Detect which cell encompasses the target text, then output its (X, Y) center coordinate. 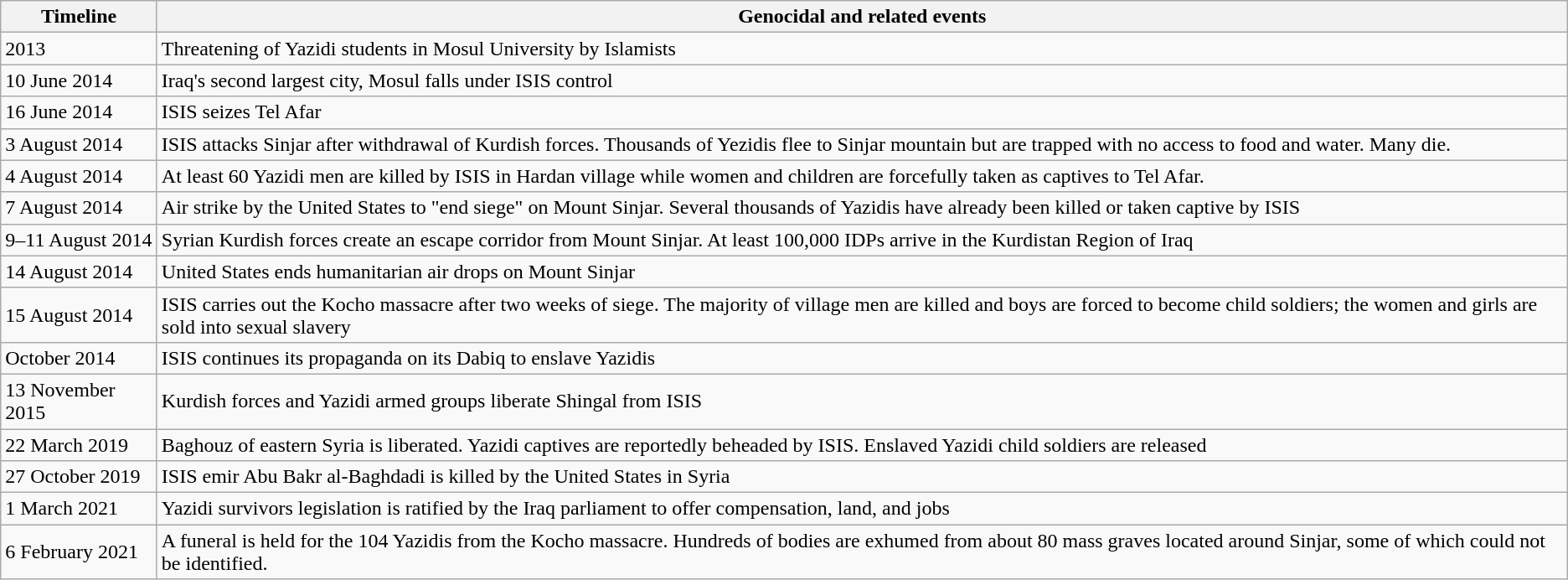
9–11 August 2014 (79, 240)
Air strike by the United States to "end siege" on Mount Sinjar. Several thousands of Yazidis have already been killed or taken captive by ISIS (862, 208)
10 June 2014 (79, 80)
ISIS continues its propaganda on its Dabiq to enslave Yazidis (862, 358)
15 August 2014 (79, 315)
Timeline (79, 17)
16 June 2014 (79, 112)
At least 60 Yazidi men are killed by ISIS in Hardan village while women and children are forcefully taken as captives to Tel Afar. (862, 176)
6 February 2021 (79, 552)
2013 (79, 49)
Iraq's second largest city, Mosul falls under ISIS control (862, 80)
22 March 2019 (79, 445)
ISIS emir Abu Bakr al-Baghdadi is killed by the United States in Syria (862, 477)
4 August 2014 (79, 176)
October 2014 (79, 358)
Kurdish forces and Yazidi armed groups liberate Shingal from ISIS (862, 401)
3 August 2014 (79, 144)
7 August 2014 (79, 208)
1 March 2021 (79, 509)
Syrian Kurdish forces create an escape corridor from Mount Sinjar. At least 100,000 IDPs arrive in the Kurdistan Region of Iraq (862, 240)
ISIS seizes Tel Afar (862, 112)
13 November 2015 (79, 401)
27 October 2019 (79, 477)
United States ends humanitarian air drops on Mount Sinjar (862, 272)
Yazidi survivors legislation is ratified by the Iraq parliament to offer compensation, land, and jobs (862, 509)
Genocidal and related events (862, 17)
Threatening of Yazidi students in Mosul University by Islamists (862, 49)
Baghouz of eastern Syria is liberated. Yazidi captives are reportedly beheaded by ISIS. Enslaved Yazidi child soldiers are released (862, 445)
14 August 2014 (79, 272)
